From the cell containing the given text, extract its center point as [x, y] coordinate. 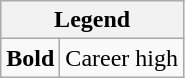
Legend [92, 20]
Bold [30, 58]
Career high [122, 58]
